Identify which cell holds the provided text, then report its (x, y) central coordinate. 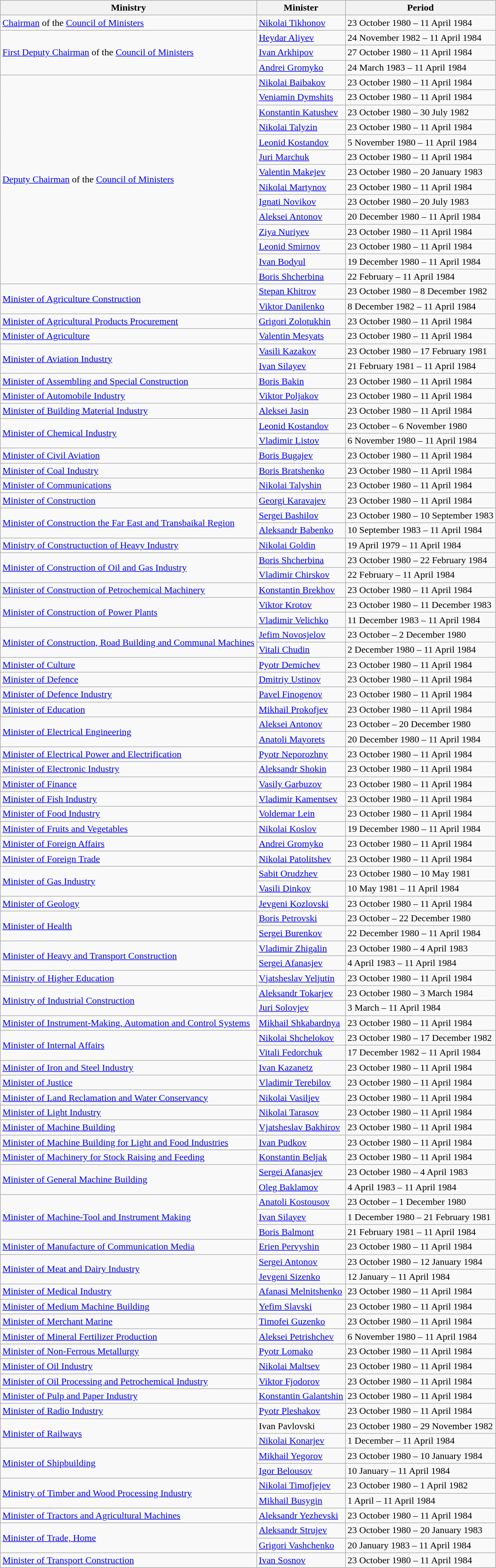
Vasily Garbuzov (301, 784)
Afanasi Melnitshenko (301, 1292)
24 November 1982 – 11 April 1984 (420, 38)
Minister of Electronic Industry (129, 769)
Minister of Food Industry (129, 814)
Minister of Agricultural Products Procurement (129, 321)
Vladimir Terebilov (301, 1082)
Ivan Kazanetz (301, 1068)
10 September 1983 – 11 April 1984 (420, 530)
Sergei Bashilov (301, 515)
Vladimir Zhigalin (301, 948)
Konstantin Galantshin (301, 1396)
Oleg Baklamov (301, 1187)
Minister of Gas Industry (129, 881)
First Deputy Chairman of the Council of Ministers (129, 53)
Minister of Land Reclamation and Water Conservancy (129, 1097)
Aleksandr Tokarjev (301, 993)
Mikhail Yegorov (301, 1456)
Georgi Karavajev (301, 500)
Pyotr Lomako (301, 1351)
23 October 1980 – 1 April 1982 (420, 1486)
24 March 1983 – 11 April 1984 (420, 67)
Minister of Oil Processing and Petrochemical Industry (129, 1381)
Aleksandr Strujev (301, 1530)
23 October 1980 – 11 December 1983 (420, 605)
Aleksandr Babenko (301, 530)
Minister of Civil Aviation (129, 456)
Pyotr Demichev (301, 665)
Nikolai Timofjejev (301, 1486)
23 October 1980 – 10 September 1983 (420, 515)
Boris Bratshenko (301, 471)
23 October 1980 – 29 November 1982 (420, 1426)
23 October 1980 – 22 February 1984 (420, 560)
Minister of Machine Building (129, 1127)
Minister of Agriculture (129, 336)
Grigori Vashchenko (301, 1545)
Viktor Danilenko (301, 306)
20 January 1983 – 11 April 1984 (420, 1545)
Ministry (129, 8)
Minister of Tractors and Agricultural Machines (129, 1515)
Minister of Chemical Industry (129, 433)
Minister of Communications (129, 486)
10 May 1981 – 11 April 1984 (420, 888)
Dmitriy Ustinov (301, 680)
Minister of Foreign Trade (129, 859)
Minister of Mineral Fertilizer Production (129, 1336)
Sergei Burenkov (301, 933)
Vjatsheslav Yeljutin (301, 978)
Nikolai Konarjev (301, 1441)
Aleksei Petrishchev (301, 1336)
Leonid Smirnov (301, 247)
Minister of Iron and Steel Industry (129, 1068)
Viktor Krotov (301, 605)
Minister of Education (129, 709)
Boris Bugajev (301, 456)
Minister of General Machine Building (129, 1180)
Minister of Trade, Home (129, 1538)
Minister of Foreign Affairs (129, 844)
Nikolai Patolitshev (301, 859)
Erien Pervyshin (301, 1247)
23 October – 6 November 1980 (420, 426)
23 October 1980 – 17 February 1981 (420, 351)
Aleksandr Yezhevski (301, 1515)
Pyotr Pleshakov (301, 1411)
Boris Balmont (301, 1232)
Ministry of Timber and Wood Processing Industry (129, 1493)
Mikhail Shkabardnya (301, 1023)
1 December – 11 April 1984 (420, 1441)
Vladimir Chirskov (301, 575)
Minister of Merchant Marine (129, 1321)
23 October – 20 December 1980 (420, 724)
1 April – 11 April 1984 (420, 1501)
8 December 1982 – 11 April 1984 (420, 306)
2 December 1980 – 11 April 1984 (420, 649)
Valentin Mesyats (301, 336)
Minister of Medical Industry (129, 1292)
Chairman of the Council of Ministers (129, 23)
Mikhail Busygin (301, 1501)
Minister of Fish Industry (129, 799)
Ivan Bodyul (301, 262)
19 April 1979 – 11 April 1984 (420, 545)
Minister of Meat and Dairy Industry (129, 1269)
Minister of Construction the Far East and Transbaikal Region (129, 523)
Minister of Defence Industry (129, 695)
Vasili Kazakov (301, 351)
Viktor Poljakov (301, 396)
Ignati Novikov (301, 202)
Vitali Chudin (301, 649)
Ziya Nuriyev (301, 232)
23 October 1980 – 10 May 1981 (420, 873)
Minister of Shipbuilding (129, 1463)
5 November 1980 – 11 April 1984 (420, 142)
Yefim Slavski (301, 1306)
Nikolai Martynov (301, 187)
Timofei Guzenko (301, 1321)
Konstantin Katushev (301, 112)
Minister of Transport Construction (129, 1560)
Minister of Internal Affairs (129, 1045)
Juri Solovjev (301, 1008)
Minister of Railways (129, 1433)
Heydar Aliyev (301, 38)
Ivan Pudkov (301, 1142)
Minister of Manufacture of Communication Media (129, 1247)
Valentin Makejev (301, 172)
Minister of Oil Industry (129, 1366)
Mikhail Prokofjev (301, 709)
Konstantin Brekhov (301, 590)
Minister of Construction of Petrochemical Machinery (129, 590)
Minister of Assembling and Special Construction (129, 381)
Minister of Machinery for Stock Raising and Feeding (129, 1157)
Sergei Antonov (301, 1262)
Minister of Machine-Tool and Instrument Making (129, 1217)
Minister of Electrical Engineering (129, 732)
Pavel Finogenov (301, 695)
Minister of Machine Building for Light and Food Industries (129, 1142)
Boris Bakin (301, 381)
Minister (301, 8)
Minister of Instrument-Making, Automation and Control Systems (129, 1023)
23 October – 1 December 1980 (420, 1202)
Konstantin Beljak (301, 1157)
Juri Marchuk (301, 157)
Minister of Light Industry (129, 1112)
Deputy Chairman of the Council of Ministers (129, 180)
Vjatsheslav Bakhirov (301, 1127)
Pyotr Neporozhny (301, 754)
Nikolai Goldin (301, 545)
Minister of Automobile Industry (129, 396)
Vitali Fedorchuk (301, 1053)
Minister of Construction of Power Plants (129, 612)
Minister of Pulp and Paper Industry (129, 1396)
Ministry of Industrial Construction (129, 1000)
22 December 1980 – 11 April 1984 (420, 933)
Minister of Electrical Power and Electrification (129, 754)
Minister of Culture (129, 665)
Voldemar Lein (301, 814)
23 October – 2 December 1980 (420, 635)
Vasili Dinkov (301, 888)
Minister of Justice (129, 1082)
Minister of Heavy and Transport Construction (129, 956)
23 October – 22 December 1980 (420, 919)
Vladimir Kamentsev (301, 799)
Nikolai Maltsev (301, 1366)
Ministry of Constructuction of Heavy Industry (129, 545)
Nikolai Koslov (301, 829)
Minister of Building Material Industry (129, 411)
Nikolai Shchelokov (301, 1038)
Minister of Fruits and Vegetables (129, 829)
Veniamin Dymshits (301, 97)
Anatoli Mayorets (301, 739)
27 October 1980 – 11 April 1984 (420, 53)
23 October 1980 – 8 December 1982 (420, 291)
Aleksandr Shokin (301, 769)
Stepan Khitrov (301, 291)
Jevgeni Kozlovski (301, 903)
Nikolai Tarasov (301, 1112)
17 December 1982 – 11 April 1984 (420, 1053)
Jevgeni Sizenko (301, 1277)
Ivan Pavlovski (301, 1426)
Nikolai Tikhonov (301, 23)
1 December 1980 – 21 February 1981 (420, 1217)
Minister of Construction (129, 500)
Ivan Arkhipov (301, 53)
Minister of Agriculture Construction (129, 299)
23 October 1980 – 17 December 1982 (420, 1038)
23 October 1980 – 20 July 1983 (420, 202)
Minister of Construction of Oil and Gas Industry (129, 568)
Vladimir Listov (301, 441)
Ministry of Higher Education (129, 978)
3 March – 11 April 1984 (420, 1008)
Minister of Coal Industry (129, 471)
Nikolai Talyzin (301, 127)
23 October 1980 – 3 March 1984 (420, 993)
Nikolai Talyshin (301, 486)
10 January – 11 April 1984 (420, 1471)
Aleksei Jasin (301, 411)
Minister of Geology (129, 903)
23 October 1980 – 12 January 1984 (420, 1262)
11 December 1983 – 11 April 1984 (420, 620)
Grigori Zolotukhin (301, 321)
12 January – 11 April 1984 (420, 1277)
23 October 1980 – 10 January 1984 (420, 1456)
Minister of Defence (129, 680)
Minister of Health (129, 926)
Sabit Orudzhev (301, 873)
Viktor Fjodorov (301, 1381)
Minister of Non-Ferrous Metallurgy (129, 1351)
Anatoli Kostousov (301, 1202)
Nikolai Vasiljev (301, 1097)
Nikolai Baibakov (301, 82)
Vladimir Velichko (301, 620)
Minister of Medium Machine Building (129, 1306)
Boris Petrovski (301, 919)
Minister of Radio Industry (129, 1411)
Minister of Finance (129, 784)
Minister of Aviation Industry (129, 358)
Minister of Construction, Road Building and Communal Machines (129, 642)
Jefim Novosjelov (301, 635)
Period (420, 8)
Igor Belousov (301, 1471)
23 October 1980 – 30 July 1982 (420, 112)
Ivan Sosnov (301, 1560)
